For the text-containing cell, return its midpoint in [X, Y] coordinate format. 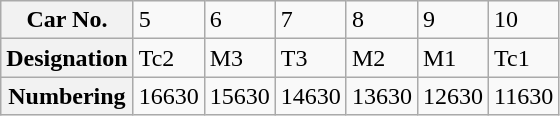
Tc2 [168, 58]
13630 [382, 96]
T3 [310, 58]
11630 [523, 96]
Car No. [67, 20]
M2 [382, 58]
Numbering [67, 96]
Designation [67, 58]
6 [240, 20]
15630 [240, 96]
10 [523, 20]
9 [452, 20]
16630 [168, 96]
M3 [240, 58]
M1 [452, 58]
7 [310, 20]
Tc1 [523, 58]
14630 [310, 96]
8 [382, 20]
5 [168, 20]
12630 [452, 96]
